Capture the cell that displays the provided text and extract its [X, Y] central coordinate. 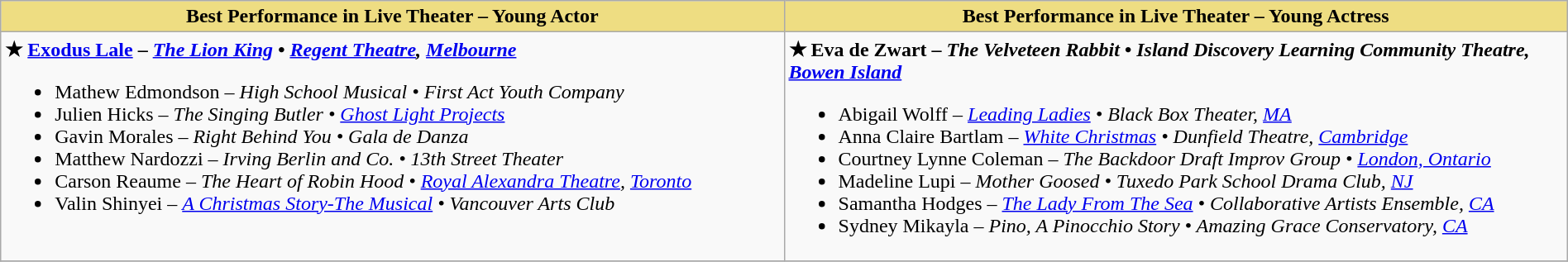
Best Performance in Live Theater – Young Actor [392, 17]
Best Performance in Live Theater – Young Actress [1176, 17]
